Provide the [X, Y] coordinate of the cell's center where the given text is located.  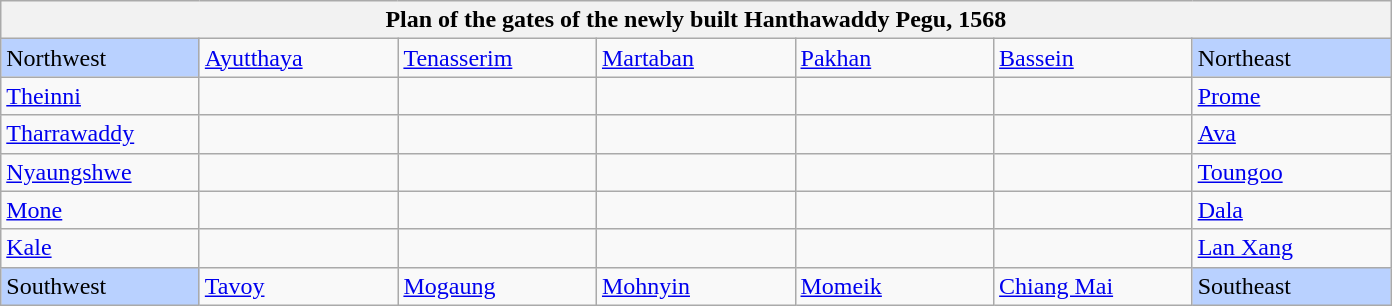
Prome [1292, 96]
Mone [100, 210]
Northeast [1292, 58]
Pakhan [894, 58]
Toungoo [1292, 172]
Chiang Mai [1094, 286]
Theinni [100, 96]
Lan Xang [1292, 248]
Southeast [1292, 286]
Momeik [894, 286]
Bassein [1094, 58]
Martaban [696, 58]
Ayutthaya [298, 58]
Mogaung [498, 286]
Tavoy [298, 286]
Ava [1292, 134]
Plan of the gates of the newly built Hanthawaddy Pegu, 1568 [696, 20]
Kale [100, 248]
Mohnyin [696, 286]
Southwest [100, 286]
Tharrawaddy [100, 134]
Tenasserim [498, 58]
Northwest [100, 58]
Nyaungshwe [100, 172]
Dala [1292, 210]
